For the text-containing cell, return its midpoint in [x, y] coordinate format. 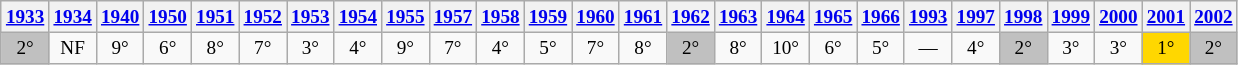
1962 [691, 17]
1933 [25, 17]
1965 [833, 17]
NF [73, 48]
1957 [453, 17]
1999 [1071, 17]
1955 [406, 17]
1958 [501, 17]
1952 [263, 17]
1° [1166, 48]
1940 [120, 17]
1964 [786, 17]
1998 [1023, 17]
1959 [548, 17]
1950 [168, 17]
1934 [73, 17]
10° [786, 48]
1961 [643, 17]
2002 [1214, 17]
1993 [928, 17]
— [928, 48]
1960 [596, 17]
2001 [1166, 17]
1966 [881, 17]
1951 [215, 17]
1963 [738, 17]
1954 [358, 17]
1953 [311, 17]
1997 [976, 17]
2000 [1119, 17]
